Search for the cell housing the specified text and yield its [X, Y] center coordinate. 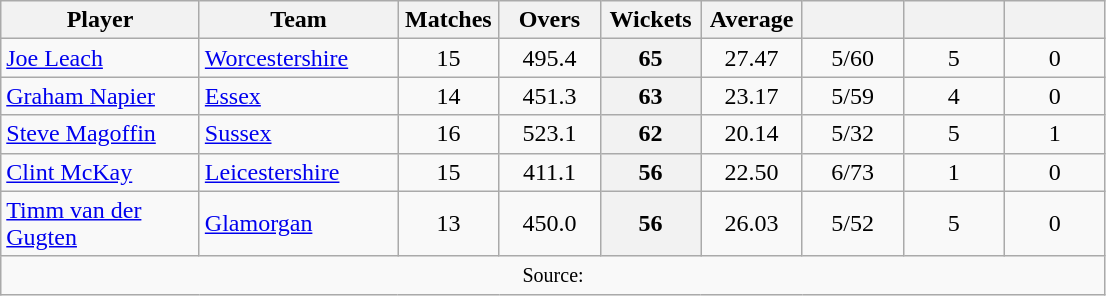
Clint McKay [100, 172]
5/32 [852, 134]
5/59 [852, 96]
16 [448, 134]
Essex [298, 96]
Joe Leach [100, 58]
27.47 [752, 58]
450.0 [550, 224]
Worcestershire [298, 58]
5/52 [852, 224]
63 [650, 96]
6/73 [852, 172]
20.14 [752, 134]
Timm van der Gugten [100, 224]
Source: [554, 275]
Overs [550, 20]
451.3 [550, 96]
26.03 [752, 224]
65 [650, 58]
Wickets [650, 20]
Team [298, 20]
Graham Napier [100, 96]
5/60 [852, 58]
495.4 [550, 58]
Leicestershire [298, 172]
Glamorgan [298, 224]
4 [954, 96]
13 [448, 224]
23.17 [752, 96]
22.50 [752, 172]
Matches [448, 20]
Steve Magoffin [100, 134]
Player [100, 20]
523.1 [550, 134]
Sussex [298, 134]
411.1 [550, 172]
62 [650, 134]
Average [752, 20]
14 [448, 96]
